Identify which cell holds the provided text, then report its (X, Y) central coordinate. 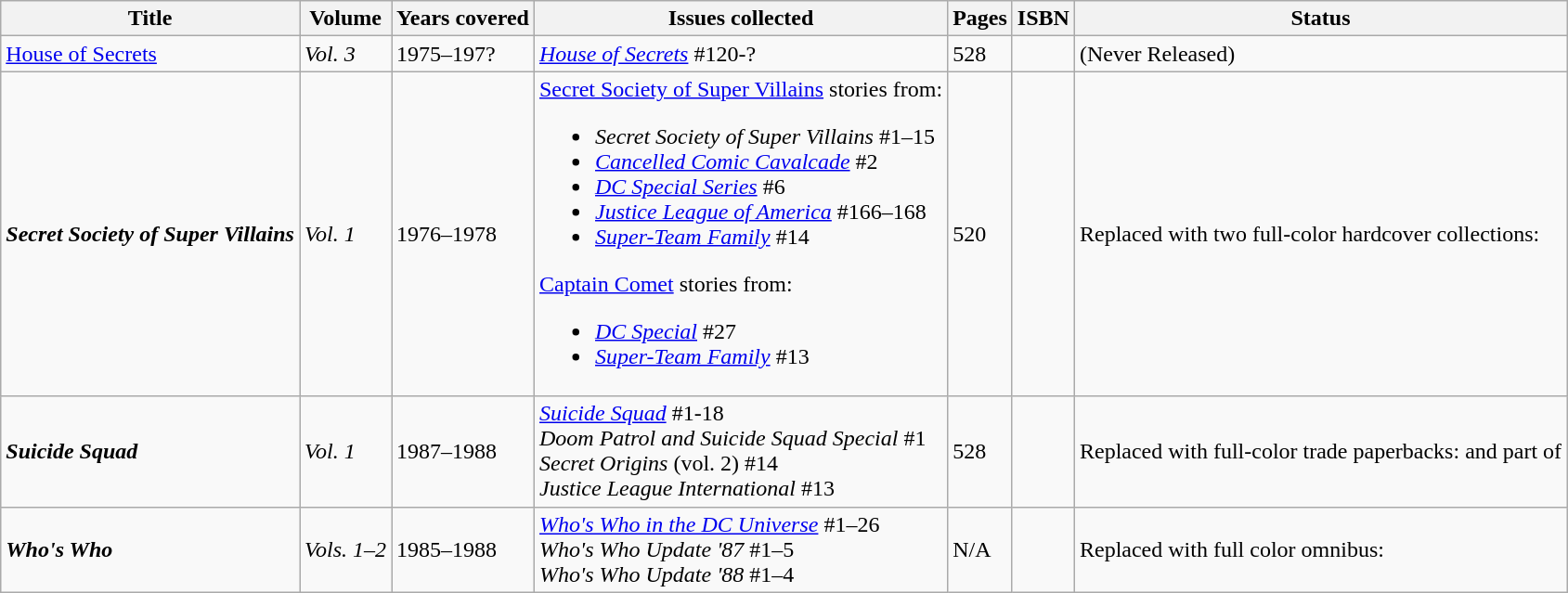
(Never Released) (1320, 54)
1975–197? (463, 54)
Vol. 3 (345, 54)
1985–1988 (463, 549)
House of Secrets #120-? (741, 54)
Suicide Squad #1-18Doom Patrol and Suicide Squad Special #1Secret Origins (vol. 2) #14Justice League International #13 (741, 451)
Title (150, 19)
N/A (980, 549)
Issues collected (741, 19)
Vols. 1–2 (345, 549)
Replaced with full-color trade paperbacks: and part of (1320, 451)
Status (1320, 19)
Years covered (463, 19)
Pages (980, 19)
1976–1978 (463, 234)
Suicide Squad (150, 451)
Replaced with two full-color hardcover collections: (1320, 234)
Secret Society of Super Villains (150, 234)
Who's Who in the DC Universe #1–26Who's Who Update '87 #1–5Who's Who Update '88 #1–4 (741, 549)
House of Secrets (150, 54)
Replaced with full color omnibus: (1320, 549)
ISBN (1043, 19)
Volume (345, 19)
1987–1988 (463, 451)
520 (980, 234)
Who's Who (150, 549)
